Locate the cell with the specified text and output its (X, Y) center coordinate. 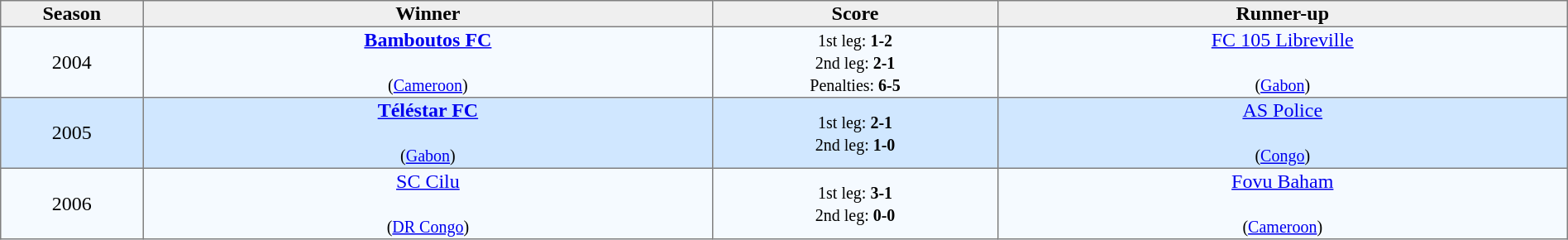
Fovu Baham(Cameroon) (1282, 204)
1st leg: 2-12nd leg: 1-0 (855, 133)
2004 (72, 62)
Runner-up (1282, 14)
Bamboutos FC(Cameroon) (428, 62)
AS Police(Congo) (1282, 133)
Téléstar FC(Gabon) (428, 133)
1st leg: 3-12nd leg: 0-0 (855, 204)
2006 (72, 204)
SC Cilu(DR Congo) (428, 204)
Score (855, 14)
Winner (428, 14)
Season (72, 14)
FC 105 Libreville(Gabon) (1282, 62)
1st leg: 1-22nd leg: 2-1Penalties: 6-5 (855, 62)
2005 (72, 133)
